Extract the (X, Y) coordinate from the center of the cell holding the provided text.  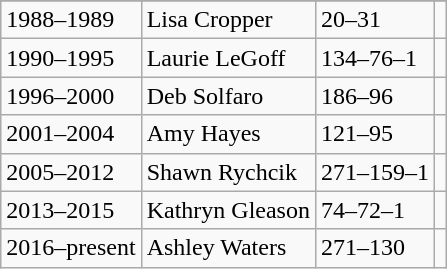
Shawn Rychcik (228, 172)
74–72–1 (374, 210)
1990–1995 (71, 58)
1988–1989 (71, 20)
2001–2004 (71, 134)
2013–2015 (71, 210)
2016–present (71, 248)
186–96 (374, 96)
20–31 (374, 20)
Ashley Waters (228, 248)
121–95 (374, 134)
Amy Hayes (228, 134)
271–130 (374, 248)
271–159–1 (374, 172)
Laurie LeGoff (228, 58)
Kathryn Gleason (228, 210)
Deb Solfaro (228, 96)
2005–2012 (71, 172)
1996–2000 (71, 96)
134–76–1 (374, 58)
Lisa Cropper (228, 20)
